Search for the cell housing the specified text and yield its [x, y] center coordinate. 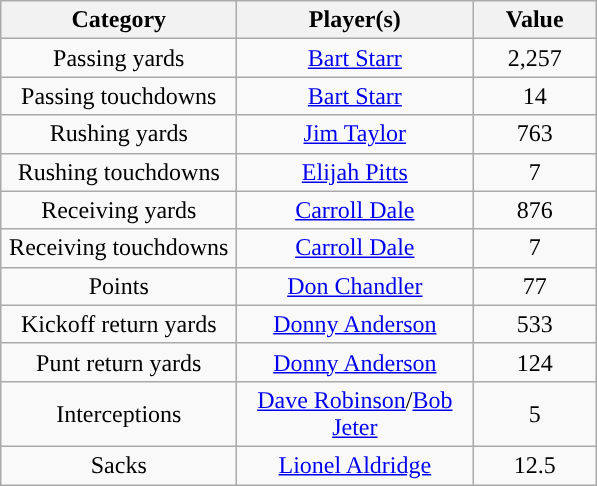
Receiving yards [119, 210]
5 [535, 414]
533 [535, 324]
Points [119, 286]
Player(s) [355, 20]
12.5 [535, 465]
77 [535, 286]
Value [535, 20]
Dave Robinson/Bob Jeter [355, 414]
Passing yards [119, 58]
Lionel Aldridge [355, 465]
Don Chandler [355, 286]
Receiving touchdowns [119, 248]
124 [535, 362]
Rushing yards [119, 134]
Category [119, 20]
Kickoff return yards [119, 324]
Passing touchdowns [119, 96]
14 [535, 96]
876 [535, 210]
Interceptions [119, 414]
763 [535, 134]
2,257 [535, 58]
Elijah Pitts [355, 172]
Jim Taylor [355, 134]
Punt return yards [119, 362]
Sacks [119, 465]
Rushing touchdowns [119, 172]
